Locate the cell with the specified text and output its (x, y) center coordinate. 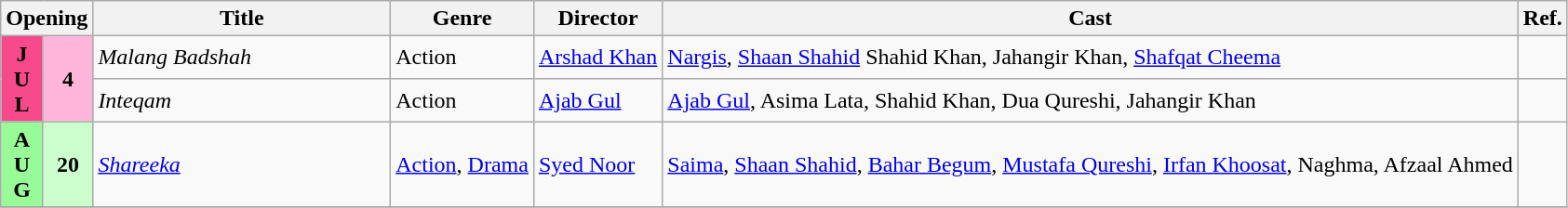
Genre (462, 19)
20 (68, 164)
Opening (47, 19)
Inteqam (242, 100)
4 (68, 79)
Saima, Shaan Shahid, Bahar Begum, Mustafa Qureshi, Irfan Khoosat, Naghma, Afzaal Ahmed (1091, 164)
Nargis, Shaan Shahid Shahid Khan, Jahangir Khan, Shafqat Cheema (1091, 58)
JUL (22, 79)
Ref. (1543, 19)
Ajab Gul, Asima Lata, Shahid Khan, Dua Qureshi, Jahangir Khan (1091, 100)
Arshad Khan (597, 58)
Director (597, 19)
Title (242, 19)
Syed Noor (597, 164)
Cast (1091, 19)
Action, Drama (462, 164)
Shareeka (242, 164)
Ajab Gul (597, 100)
Malang Badshah (242, 58)
AUG (22, 164)
